Scan for the cell matching the given text and deliver its [X, Y] coordinate at center. 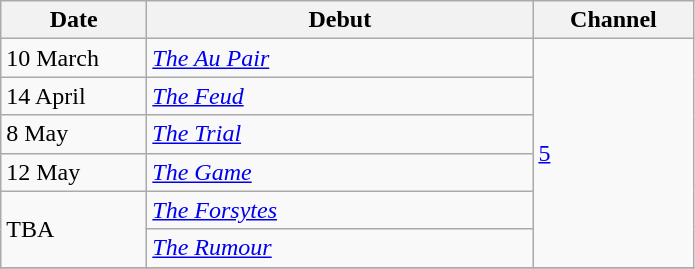
10 March [74, 58]
The Game [340, 172]
Date [74, 20]
The Feud [340, 96]
Debut [340, 20]
The Rumour [340, 248]
The Au Pair [340, 58]
The Forsytes [340, 210]
14 April [74, 96]
5 [614, 153]
8 May [74, 134]
TBA [74, 229]
12 May [74, 172]
The Trial [340, 134]
Channel [614, 20]
